Return the [x, y] coordinate for the center point of the cell that contains the specified text.  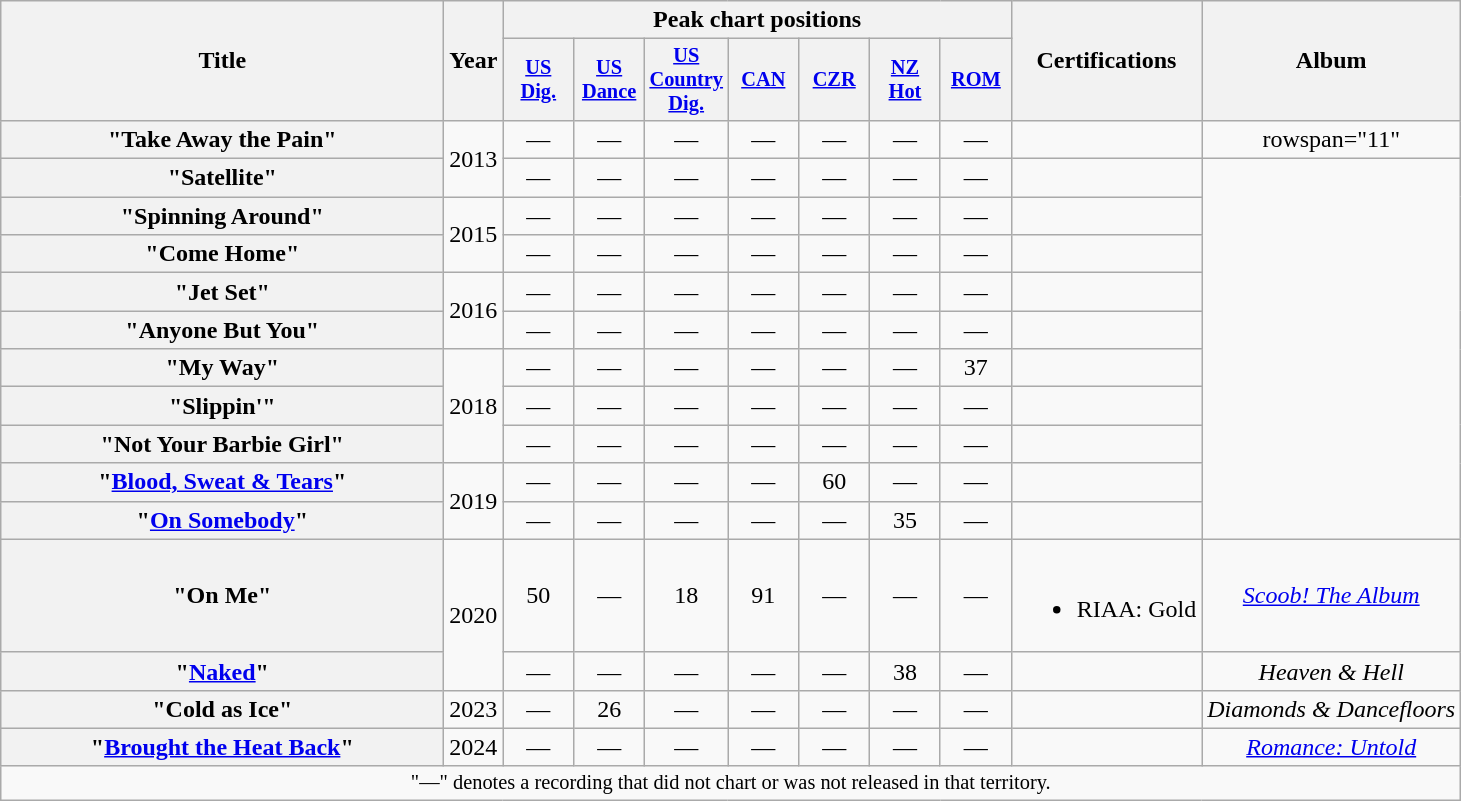
"Brought the Heat Back" [222, 747]
USDance [610, 80]
2023 [474, 709]
"Come Home" [222, 254]
RIAA: Gold [1106, 596]
"Cold as Ice" [222, 709]
Romance: Untold [1332, 747]
USCountryDig. [686, 80]
2020 [474, 614]
Year [474, 61]
"Blood, Sweat & Tears" [222, 482]
ROM [976, 80]
2016 [474, 311]
"Not Your Barbie Girl" [222, 444]
Scoob! The Album [1332, 596]
Heaven & Hell [1332, 671]
2019 [474, 501]
"On Me" [222, 596]
"Jet Set" [222, 292]
"Naked" [222, 671]
"Slippin'" [222, 406]
"—" denotes a recording that did not chart or was not released in that territory. [731, 783]
37 [976, 368]
91 [764, 596]
Title [222, 61]
18 [686, 596]
Certifications [1106, 61]
Album [1332, 61]
USDig. [538, 80]
38 [906, 671]
"My Way" [222, 368]
2015 [474, 235]
rowspan="11" [1332, 139]
Peak chart positions [757, 20]
60 [834, 482]
NZHot [906, 80]
CZR [834, 80]
2024 [474, 747]
2013 [474, 158]
"Spinning Around" [222, 216]
2018 [474, 406]
"Anyone But You" [222, 330]
26 [610, 709]
35 [906, 520]
"Take Away the Pain" [222, 139]
Diamonds & Dancefloors [1332, 709]
CAN [764, 80]
50 [538, 596]
"On Somebody" [222, 520]
"Satellite" [222, 178]
